From the cell containing the given text, extract its center point as [X, Y] coordinate. 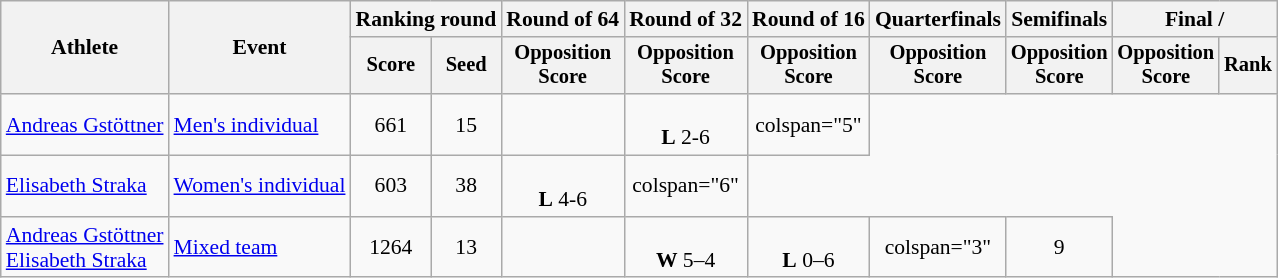
Ranking round [426, 19]
colspan="3" [938, 248]
Mixed team [260, 248]
Rank [1248, 66]
Event [260, 48]
9 [1060, 248]
Athlete [85, 48]
15 [466, 124]
L 0–6 [808, 248]
Round of 64 [562, 19]
Seed [466, 66]
Final / [1195, 19]
L 2-6 [686, 124]
1264 [392, 248]
Women's individual [260, 186]
Elisabeth Straka [85, 186]
colspan="5" [808, 124]
Semifinals [1060, 19]
Quarterfinals [938, 19]
Score [392, 66]
Round of 16 [808, 19]
Andreas GstöttnerElisabeth Straka [85, 248]
603 [392, 186]
Round of 32 [686, 19]
colspan="6" [686, 186]
W 5–4 [686, 248]
38 [466, 186]
661 [392, 124]
Andreas Gstöttner [85, 124]
13 [466, 248]
L 4-6 [562, 186]
Men's individual [260, 124]
